Find where the given text appears and provide that cell's center as [X, Y] coordinate. 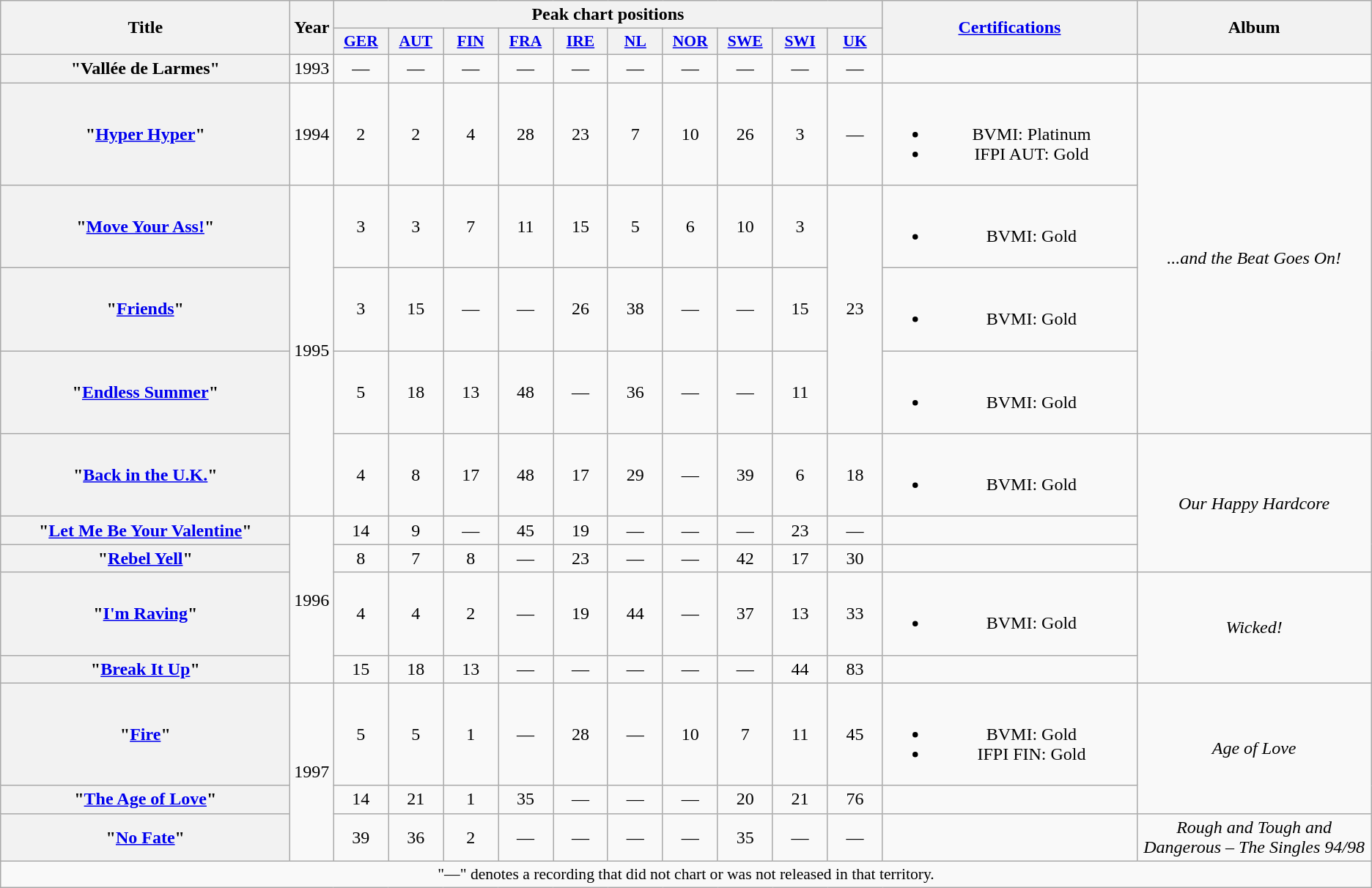
83 [855, 669]
20 [745, 799]
"Friends" [145, 309]
"Endless Summer" [145, 393]
1996 [312, 599]
Peak chart positions [608, 15]
GER [361, 42]
BVMI: PlatinumIFPI AUT: Gold [1010, 133]
BVMI: GoldIFPI FIN: Gold [1010, 734]
"Fire" [145, 734]
1994 [312, 133]
Certifications [1010, 28]
Rough and Tough and Dangerous – The Singles 94/98 [1254, 837]
NL [635, 42]
30 [855, 558]
"I'm Raving" [145, 614]
...and the Beat Goes On! [1254, 258]
FRA [526, 42]
UK [855, 42]
"No Fate" [145, 837]
"Break It Up" [145, 669]
Year [312, 28]
NOR [690, 42]
Title [145, 28]
"Back in the U.K." [145, 475]
Album [1254, 28]
AUT [416, 42]
33 [855, 614]
"Move Your Ass!" [145, 227]
"—" denotes a recording that did not chart or was not released in that territory. [686, 874]
Wicked! [1254, 627]
29 [635, 475]
37 [745, 614]
"Let Me Be Your Valentine" [145, 530]
76 [855, 799]
SWE [745, 42]
"Hyper Hyper" [145, 133]
1997 [312, 772]
"Vallée de Larmes" [145, 68]
IRE [580, 42]
1995 [312, 351]
"The Age of Love" [145, 799]
FIN [471, 42]
SWI [800, 42]
1993 [312, 68]
Our Happy Hardcore [1254, 503]
"Rebel Yell" [145, 558]
9 [416, 530]
42 [745, 558]
38 [635, 309]
Age of Love [1254, 748]
